Capture the cell that displays the provided text and extract its [x, y] central coordinate. 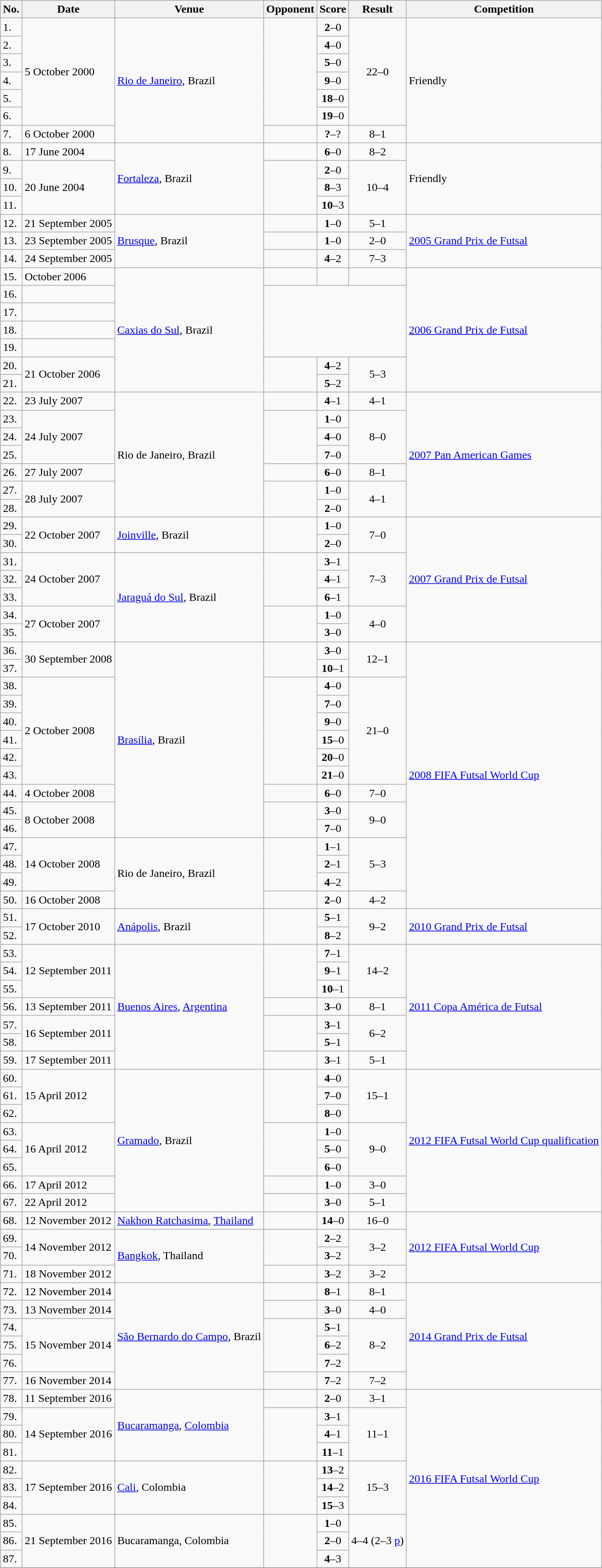
57. [11, 1024]
7–1 [333, 953]
Brusque, Brazil [189, 241]
17. [11, 312]
14. [11, 259]
2010 Grand Prix de Futsal [504, 926]
50. [11, 900]
27. [11, 490]
59. [11, 1060]
21. [11, 383]
77. [11, 1381]
9–2 [377, 926]
Nakhon Ratchasima, Thailand [189, 1220]
2016 FIFA Futsal World Cup [504, 1479]
43. [11, 775]
44. [11, 793]
12 November 2014 [68, 1291]
48. [11, 864]
65. [11, 1167]
34. [11, 615]
62. [11, 1114]
83. [11, 1488]
8–3 [333, 187]
5 October 2000 [68, 72]
No. [11, 9]
2014 Grand Prix de Futsal [504, 1336]
87. [11, 1559]
37. [11, 668]
29. [11, 526]
22 October 2007 [68, 535]
24 July 2007 [68, 437]
17 September 2016 [68, 1488]
14 October 2008 [68, 864]
14 November 2012 [68, 1247]
Joinville, Brazil [189, 535]
15–0 [333, 739]
79. [11, 1416]
22–0 [377, 72]
20. [11, 365]
15 April 2012 [68, 1095]
10–4 [377, 187]
78. [11, 1399]
85. [11, 1523]
2012 FIFA Futsal World Cup qualification [504, 1140]
27 July 2007 [68, 472]
86. [11, 1541]
19. [11, 348]
14–0 [333, 1220]
13 September 2011 [68, 1006]
74. [11, 1327]
7. [11, 134]
2012 FIFA Futsal World Cup [504, 1247]
Brasília, Brazil [189, 739]
11. [11, 205]
47. [11, 846]
4–4 (2–3 p) [377, 1541]
49. [11, 882]
16. [11, 294]
18 November 2012 [68, 1274]
6–1 [333, 597]
Competition [504, 9]
41. [11, 739]
16 October 2008 [68, 900]
Score [333, 9]
58. [11, 1042]
2–1 [333, 864]
36. [11, 650]
Buenos Aires, Argentina [189, 1006]
2008 FIFA Futsal World Cup [504, 775]
60. [11, 1078]
19–0 [333, 116]
52. [11, 935]
21 October 2006 [68, 374]
31. [11, 562]
39. [11, 704]
24. [11, 437]
23 July 2007 [68, 401]
2011 Copa América de Futsal [504, 1006]
25. [11, 454]
18. [11, 330]
82. [11, 1470]
2007 Grand Prix de Futsal [504, 579]
8 October 2008 [68, 820]
35. [11, 633]
17 September 2011 [68, 1060]
17 October 2010 [68, 926]
11 September 2016 [68, 1399]
40. [11, 722]
16 April 2012 [68, 1149]
73. [11, 1309]
45. [11, 811]
32. [11, 579]
Fortaleza, Brazil [189, 178]
17 June 2004 [68, 152]
4 October 2008 [68, 793]
14 September 2016 [68, 1434]
15 November 2014 [68, 1345]
38. [11, 686]
4–3 [333, 1559]
46. [11, 829]
61. [11, 1096]
64. [11, 1149]
5–2 [333, 383]
Jaraguá do Sul, Brazil [189, 597]
Venue [189, 9]
3. [11, 63]
Date [68, 9]
10. [11, 187]
71. [11, 1274]
66. [11, 1185]
4. [11, 80]
21 September 2005 [68, 223]
70. [11, 1256]
16 September 2011 [68, 1033]
75. [11, 1345]
69. [11, 1238]
27 October 2007 [68, 624]
12–1 [377, 659]
30. [11, 544]
2005 Grand Prix de Futsal [504, 241]
1. [11, 27]
51. [11, 918]
20 June 2004 [68, 187]
2007 Pan American Games [504, 454]
Caxias do Sul, Brazil [189, 330]
24 October 2007 [68, 579]
26. [11, 472]
6. [11, 116]
23 September 2005 [68, 241]
13. [11, 241]
33. [11, 597]
8. [11, 152]
28. [11, 508]
13–2 [333, 1470]
October 2006 [68, 277]
Cali, Colombia [189, 1488]
55. [11, 989]
56. [11, 1006]
15. [11, 277]
Anápolis, Brazil [189, 926]
42. [11, 757]
?–? [333, 134]
9–1 [333, 971]
72. [11, 1291]
80. [11, 1434]
Bangkok, Thailand [189, 1256]
Opponent [290, 9]
13 November 2014 [68, 1309]
53. [11, 953]
9. [11, 169]
12 September 2011 [68, 971]
67. [11, 1203]
21 September 2016 [68, 1541]
63. [11, 1131]
Result [377, 9]
76. [11, 1363]
22 April 2012 [68, 1203]
2006 Grand Prix de Futsal [504, 330]
5. [11, 98]
Gramado, Brazil [189, 1140]
16–0 [377, 1220]
20–0 [333, 757]
12 November 2012 [68, 1220]
22. [11, 401]
24 September 2005 [68, 259]
São Bernardo do Campo, Brazil [189, 1336]
17 April 2012 [68, 1185]
1–1 [333, 846]
6 October 2000 [68, 134]
30 September 2008 [68, 659]
10–3 [333, 205]
2. [11, 45]
54. [11, 971]
68. [11, 1220]
15–1 [377, 1095]
2 October 2008 [68, 730]
18–0 [333, 98]
16 November 2014 [68, 1381]
23. [11, 419]
84. [11, 1505]
2–2 [333, 1238]
81. [11, 1452]
12. [11, 223]
28 July 2007 [68, 499]
